Return the (x, y) coordinate for the center point of the cell that contains the specified text.  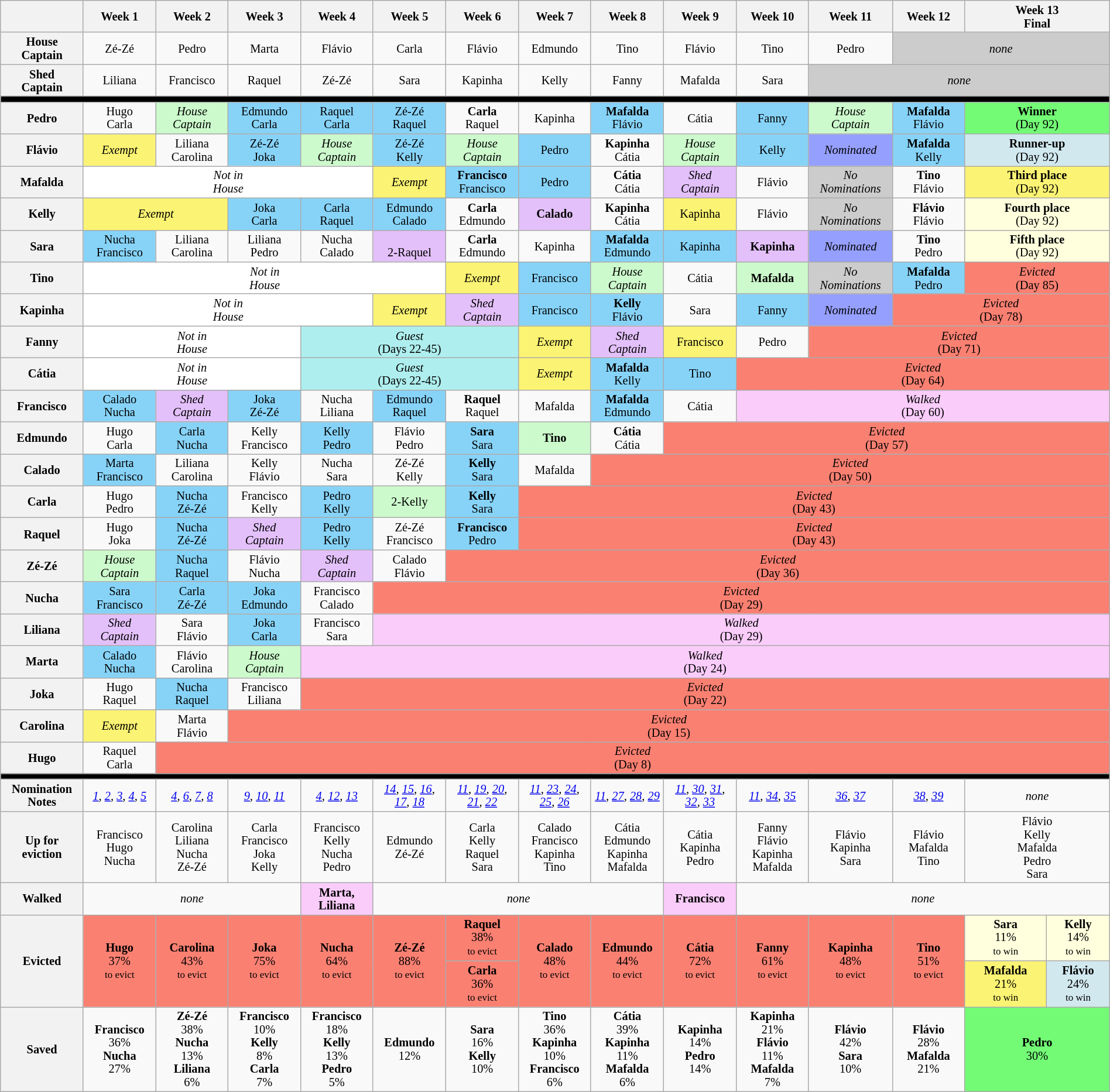
38, 39 (929, 795)
FlávioKapinhaSara (850, 847)
Walked(Day 60) (923, 406)
Cátia39%Kapinha11%Mafalda6% (628, 1049)
NuchaFrancisco (119, 246)
Zé-Zé88%to evict (410, 961)
Winner(Day 92) (1037, 118)
MartaFrancisco (119, 469)
FranciscoFrancisco (482, 181)
RaquelRaquel (482, 406)
Flávio42%Sara10% (850, 1049)
CarlaNucha (192, 438)
Kapinha48%to evict (850, 961)
Up foreviction (42, 847)
9, 10, 11 (265, 795)
Kelly14%to win (1078, 938)
LilianaPedro (265, 246)
Zé-Zé38%Nucha13%Liliana6% (192, 1049)
Fanny61%to evict (773, 961)
JokaEdmundo (265, 598)
Sara11%to win (1006, 938)
4, 6, 7, 8 (192, 795)
Evicted(Day 8) (632, 757)
Runner-up(Day 92) (1037, 150)
Zé-ZéFrancisco (410, 534)
JokaZé-Zé (265, 406)
Saved (42, 1049)
Week 6 (482, 16)
FlávioFlávio (929, 214)
11, 19, 20, 21, 22 (482, 795)
FranciscoCalado (337, 598)
TinoPedro (929, 246)
Week 2 (192, 16)
FranciscoHugoNucha (119, 847)
Evicted(Day 85) (1037, 277)
FlávioCarolina (192, 661)
Francisco10%Kelly8%Carla7% (265, 1049)
Nucha64%to evict (337, 961)
FlávioMafaldaTino (929, 847)
Zé-ZéJoka (265, 150)
HugoPedro (119, 502)
CátiaKapinhaPedro (700, 847)
Evicted(Day 29) (741, 598)
Flávio28%Mafalda21% (929, 1049)
11, 27, 28, 29 (628, 795)
Third place(Day 92) (1037, 181)
Tino36%Kapinha10%Francisco6% (554, 1049)
EdmundoCalado (410, 214)
Hugo (42, 757)
SaraFrancisco (119, 598)
Week 13Final (1037, 16)
FlávioNucha (265, 565)
Week 3 (265, 16)
Edmundo12% (410, 1049)
FannyFlávioKapinhaMafalda (773, 847)
CátiaEdmundoKapinhaMafalda (628, 847)
Week 5 (410, 16)
MafaldaPedro (929, 277)
Evicted(Day 78) (1001, 310)
NuchaLiliana (337, 406)
2-Raquel (410, 246)
NuchaSara (337, 469)
Calado48%to evict (554, 961)
KellyPedro (337, 438)
Sara16%Kelly10% (482, 1049)
2-Kelly (410, 502)
Marta,Liliana (337, 899)
11, 23, 24, 25, 26 (554, 795)
Week 8 (628, 16)
Week 4 (337, 16)
Cátia72%to evict (700, 961)
Hugo37%to evict (119, 961)
CarolinaLilianaNuchaZé-Zé (192, 847)
Zé-ZéRaquel (410, 118)
Francisco18%Kelly13%Pedro5% (337, 1049)
Joka (42, 694)
CaladoFlávio (410, 565)
14, 15, 16, 17, 18 (410, 795)
EdmundoCarla (265, 118)
Walked(Day 24) (705, 661)
Carla36%to evict (482, 984)
Kapinha21%Flávio11%Mafalda7% (773, 1049)
Evicted(Day 57) (886, 438)
11, 34, 35 (773, 795)
FranciscoPedro (482, 534)
Pedro30% (1037, 1049)
Week 1 (119, 16)
1, 2, 3, 4, 5 (119, 795)
EdmundoZé-Zé (410, 847)
SaraSara (482, 438)
EdmundoRaquel (410, 406)
Evicted(Day 71) (959, 342)
Evicted (42, 961)
Tino51%to evict (929, 961)
11, 30, 31, 32, 33 (700, 795)
Nucha (42, 598)
Fourth place(Day 92) (1037, 214)
Mafalda21%to win (1006, 984)
CaladoFranciscoKapinhaTino (554, 847)
CarlaKellyRaquelSara (482, 847)
SaraFlávio (192, 630)
TinoFlávio (929, 181)
FlávioPedro (410, 438)
Joka75%to evict (265, 961)
Edmundo44%to evict (628, 961)
CarlaFranciscoJokaKelly (265, 847)
Evicted(Day 36) (777, 565)
HugoJoka (119, 534)
36, 37 (850, 795)
HugoRaquel (119, 694)
NominationNotes (42, 795)
Evicted(Day 15) (669, 726)
FranciscoKelly (265, 502)
FranciscoLiliana (265, 694)
Walked(Day 29) (741, 630)
Flávio24%to win (1078, 984)
FlávioKellyMafaldaPedroSara (1037, 847)
Evicted(Day 50) (850, 469)
Walked (42, 899)
Carolina (42, 726)
Week 7 (554, 16)
FranciscoSara (337, 630)
Evicted(Day 22) (705, 694)
CarlaZé-Zé (192, 598)
4, 12, 13 (337, 795)
Raquel38%to evict (482, 938)
Week 9 (700, 16)
Week 12 (929, 16)
MartaFlávio (192, 726)
NuchaCalado (337, 246)
KellyFrancisco (265, 438)
FranciscoKellyNuchaPedro (337, 847)
Fifth place(Day 92) (1037, 246)
Evicted(Day 64) (923, 373)
Carolina43%to evict (192, 961)
Kapinha14%Pedro14% (700, 1049)
Week 10 (773, 16)
Francisco36%Nucha27% (119, 1049)
Week 11 (850, 16)
